Search for the cell housing the specified text and yield its (x, y) center coordinate. 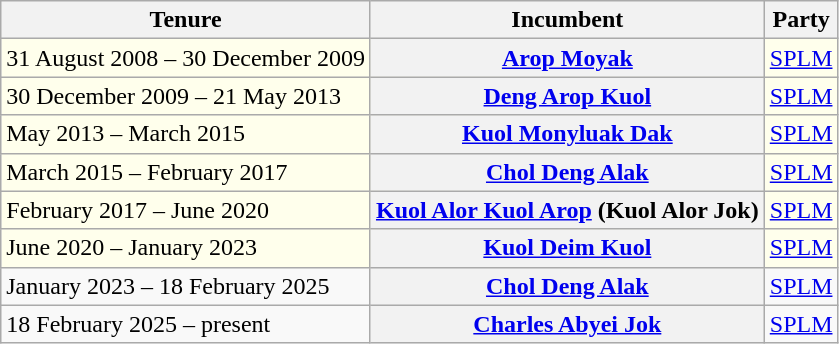
Kuol Monyluak Dak (567, 134)
Tenure (186, 20)
Party (801, 20)
June 2020 – January 2023 (186, 248)
January 2023 – 18 February 2025 (186, 286)
Kuol Alor Kuol Arop (Kuol Alor Jok) (567, 210)
Incumbent (567, 20)
30 December 2009 – 21 May 2013 (186, 96)
March 2015 – February 2017 (186, 172)
May 2013 – March 2015 (186, 134)
Arop Moyak (567, 58)
Charles Abyei Jok (567, 324)
Kuol Deim Kuol (567, 248)
18 February 2025 – present (186, 324)
February 2017 – June 2020 (186, 210)
Deng Arop Kuol (567, 96)
31 August 2008 – 30 December 2009 (186, 58)
